Provide the [x, y] coordinate of the cell's center where the given text is located.  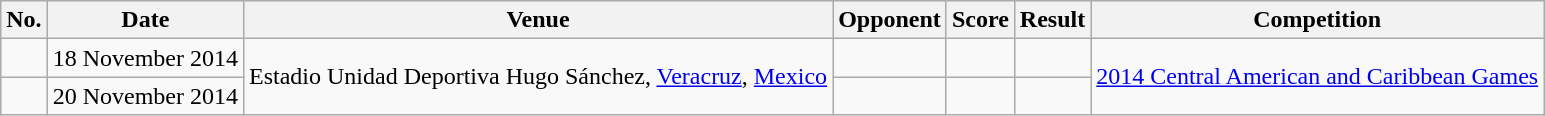
Score [980, 20]
2014 Central American and Caribbean Games [1318, 77]
Date [145, 20]
20 November 2014 [145, 96]
Result [1052, 20]
Opponent [890, 20]
Venue [538, 20]
No. [24, 20]
18 November 2014 [145, 58]
Estadio Unidad Deportiva Hugo Sánchez, Veracruz, Mexico [538, 77]
Competition [1318, 20]
